Find where the given text appears and provide that cell's center as (x, y) coordinate. 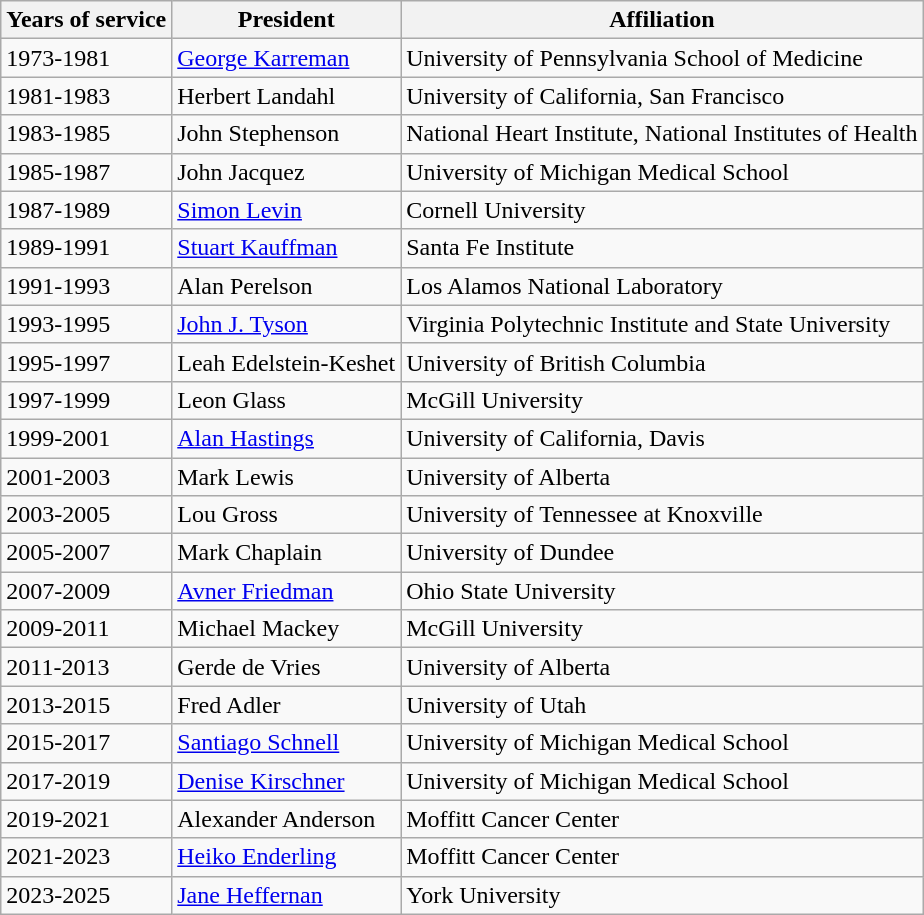
Mark Chaplain (286, 553)
John J. Tyson (286, 324)
Leon Glass (286, 400)
John Jacquez (286, 172)
University of Pennsylvania School of Medicine (662, 58)
1981-1983 (86, 96)
John Stephenson (286, 134)
Heiko Enderling (286, 857)
Ohio State University (662, 591)
University of Dundee (662, 553)
1989-1991 (86, 248)
George Karreman (286, 58)
2017-2019 (86, 781)
University of Utah (662, 705)
Santa Fe Institute (662, 248)
National Heart Institute, National Institutes of Health (662, 134)
1983-1985 (86, 134)
Alan Perelson (286, 286)
1993-1995 (86, 324)
Michael Mackey (286, 629)
1973-1981 (86, 58)
2011-2013 (86, 667)
2015-2017 (86, 743)
University of California, San Francisco (662, 96)
2007-2009 (86, 591)
2009-2011 (86, 629)
1985-1987 (86, 172)
President (286, 20)
University of Tennessee at Knoxville (662, 515)
Affiliation (662, 20)
Alan Hastings (286, 438)
Denise Kirschner (286, 781)
Cornell University (662, 210)
2013-2015 (86, 705)
1987-1989 (86, 210)
2019-2021 (86, 819)
Virginia Polytechnic Institute and State University (662, 324)
Alexander Anderson (286, 819)
Simon Levin (286, 210)
2003-2005 (86, 515)
Mark Lewis (286, 477)
1999-2001 (86, 438)
Avner Friedman (286, 591)
University of California, Davis (662, 438)
1997-1999 (86, 400)
Stuart Kauffman (286, 248)
2021-2023 (86, 857)
Years of service (86, 20)
Herbert Landahl (286, 96)
2001-2003 (86, 477)
2023-2025 (86, 895)
York University (662, 895)
Leah Edelstein-Keshet (286, 362)
Santiago Schnell (286, 743)
Gerde de Vries (286, 667)
Jane Heffernan (286, 895)
University of British Columbia (662, 362)
1995-1997 (86, 362)
Lou Gross (286, 515)
Los Alamos National Laboratory (662, 286)
Fred Adler (286, 705)
2005-2007 (86, 553)
1991-1993 (86, 286)
